Capture the cell that displays the provided text and extract its [X, Y] central coordinate. 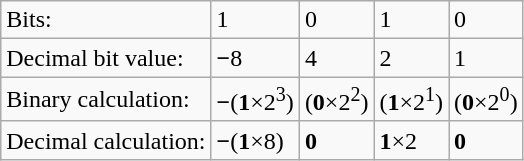
(1×21) [412, 100]
Binary calculation: [106, 100]
Bits: [106, 20]
Decimal calculation: [106, 140]
−8 [255, 58]
Decimal bit value: [106, 58]
1×2 [412, 140]
(0×20) [486, 100]
4 [336, 58]
2 [412, 58]
(0×22) [336, 100]
−(1×23) [255, 100]
−(1×8) [255, 140]
